Find where the given text appears and provide that cell's center as [X, Y] coordinate. 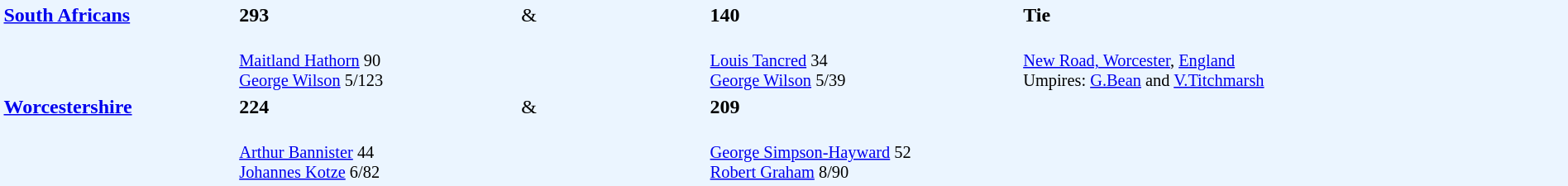
224 [378, 107]
South Africans [119, 47]
Tie [1293, 15]
Worcestershire [119, 139]
New Road, Worcester, England Umpires: G.Bean and V.Titchmarsh [1293, 107]
140 [864, 15]
209 [864, 107]
Louis Tancred 34 George Wilson 5/39 [864, 61]
George Simpson-Hayward 52 Robert Graham 8/90 [864, 152]
Arthur Bannister 44 Johannes Kotze 6/82 [378, 152]
Maitland Hathorn 90 George Wilson 5/123 [378, 61]
293 [378, 15]
